Return [x, y] of the center of cell containing provided text 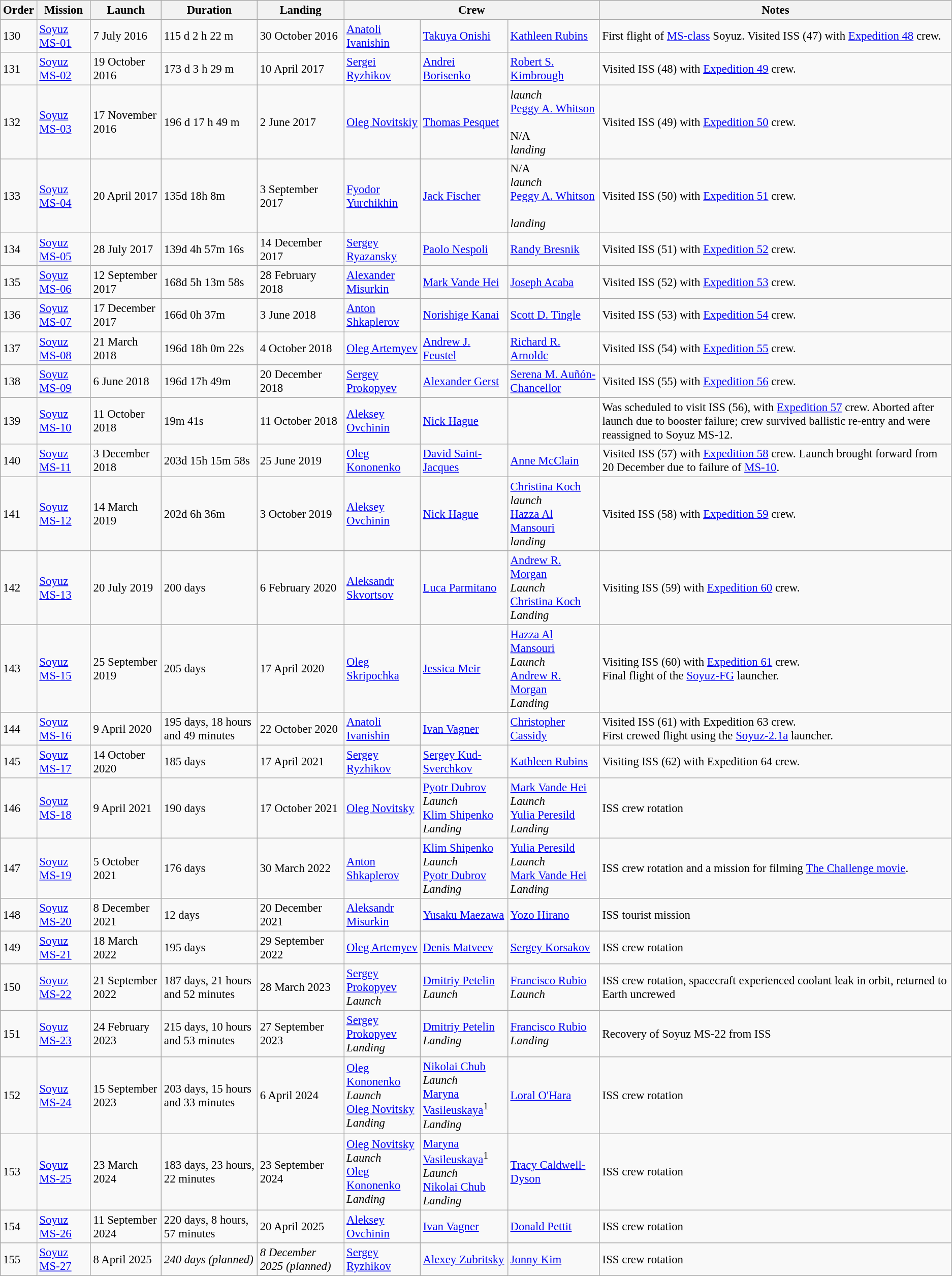
5 October 2021 [126, 869]
Crew [472, 10]
Mission [64, 10]
187 days, 21 hours and 52 minutes [209, 987]
Oleg Kononenko [382, 460]
143 [18, 669]
17 October 2021 [300, 808]
176 days [209, 869]
Soyuz MS-20 [64, 915]
Visited ISS (50) with Expedition 51 crew. [775, 196]
Recovery of Soyuz MS-22 from ISS [775, 1034]
Soyuz MS-08 [64, 349]
6 February 2020 [300, 588]
196d 17h 49m [209, 381]
Denis Matveev [464, 948]
Jessica Meir [464, 669]
Alexander Gerst [464, 381]
154 [18, 1227]
8 December 2021 [126, 915]
Soyuz MS-23 [64, 1034]
Scott D. Tingle [554, 315]
ISS crew rotation and a mission for filming The Challenge movie. [775, 869]
130 [18, 37]
9 April 2020 [126, 729]
Donald Pettit [554, 1227]
7 July 2016 [126, 37]
Luca Parmitano [464, 588]
Soyuz MS-17 [64, 761]
Anne McClain [554, 460]
Order [18, 10]
240 days (planned) [209, 1259]
9 April 2021 [126, 808]
153 [18, 1172]
14 December 2017 [300, 250]
Joseph Acaba [554, 283]
139 [18, 421]
131 [18, 69]
ISS crew rotation, spacecraft experienced coolant leak in orbit, returned to Earth uncrewed [775, 987]
8 April 2025 [126, 1259]
N/AlaunchPeggy A. Whitsonlanding [554, 196]
17 December 2017 [126, 315]
ISS tourist mission [775, 915]
185 days [209, 761]
Alexander Misurkin [382, 283]
Soyuz MS-12 [64, 514]
12 September 2017 [126, 283]
Soyuz MS-06 [64, 283]
10 April 2017 [300, 69]
23 September 2024 [300, 1172]
195 days, 18 hours and 49 minutes [209, 729]
203 days, 15 hours and 33 minutes [209, 1096]
17 November 2016 [126, 122]
6 June 2018 [126, 381]
Visited ISS (51) with Expedition 52 crew. [775, 250]
3 October 2019 [300, 514]
Soyuz MS-03 [64, 122]
Soyuz MS-07 [64, 315]
Soyuz MS-22 [64, 987]
Oleg Novitskiy [382, 122]
Francisco Rubio Launch [554, 987]
Visiting ISS (59) with Expedition 60 crew. [775, 588]
200 days [209, 588]
Christina Koch launch Hazza Al Mansouri landing [554, 514]
Oleg Kononenko Launch Oleg Novitsky Landing [382, 1096]
Soyuz MS-21 [64, 948]
150 [18, 987]
Loral O'Hara [554, 1096]
196 d 17 h 49 m [209, 122]
Yozo Hirano [554, 915]
Visiting ISS (60) with Expedition 61 crew.Final flight of the Soyuz-FG launcher. [775, 669]
Takuya Onishi [464, 37]
139d 4h 57m 16s [209, 250]
Visited ISS (53) with Expedition 54 crew. [775, 315]
183 days, 23 hours, 22 minutes [209, 1172]
Mark Vande Hei Launch Yulia Peresild Landing [554, 808]
Andrew J. Feustel [464, 349]
Sergey Korsakov [554, 948]
Soyuz MS-13 [64, 588]
Yulia Peresild Launch Mark Vande Hei Landing [554, 869]
Serena M. Auñón-Chancellor [554, 381]
2 June 2017 [300, 122]
Hazza Al Mansouri Launch Andrew R. Morgan Landing [554, 669]
11 September 2024 [126, 1227]
Dmitriy Petelin Launch [464, 987]
Soyuz MS-16 [64, 729]
Jack Fischer [464, 196]
203d 15h 15m 58s [209, 460]
29 September 2022 [300, 948]
Oleg Novitsky [382, 808]
Thomas Pesquet [464, 122]
Visiting ISS (62) with Expedition 64 crew. [775, 761]
Notes [775, 10]
195 days [209, 948]
23 March 2024 [126, 1172]
Soyuz MS-18 [64, 808]
220 days, 8 hours, 57 minutes [209, 1227]
19m 41s [209, 421]
205 days [209, 669]
21 March 2018 [126, 349]
149 [18, 948]
202d 6h 36m [209, 514]
142 [18, 588]
144 [18, 729]
134 [18, 250]
Robert S. Kimbrough [554, 69]
24 February 2023 [126, 1034]
Visited ISS (57) with Expedition 58 crew. Launch brought forward from 20 December due to failure of MS-10. [775, 460]
Aleksandr Skvortsov [382, 588]
28 March 2023 [300, 987]
14 October 2020 [126, 761]
25 June 2019 [300, 460]
8 December 2025 (planned) [300, 1259]
Visited ISS (58) with Expedition 59 crew. [775, 514]
Visited ISS (61) with Expedition 63 crew.First crewed flight using the Soyuz-2.1a launcher. [775, 729]
Sergey Prokopyev Launch [382, 987]
20 December 2021 [300, 915]
17 April 2021 [300, 761]
22 October 2020 [300, 729]
launchPeggy A. WhitsonN/Alanding [554, 122]
Soyuz MS-01 [64, 37]
6 April 2024 [300, 1096]
Duration [209, 10]
Visited ISS (49) with Expedition 50 crew. [775, 122]
Sergey Ryazansky [382, 250]
Maryna Vasileuskaya1 Launch Nikolai Chub Landing [464, 1172]
Soyuz MS-19 [64, 869]
18 March 2022 [126, 948]
Dmitriy Petelin Landing [464, 1034]
20 July 2019 [126, 588]
Soyuz MS-11 [64, 460]
Soyuz MS-27 [64, 1259]
146 [18, 808]
138 [18, 381]
196d 18h 0m 22s [209, 349]
Oleg Novitsky LaunchOleg Kononenko Landing [382, 1172]
155 [18, 1259]
Christopher Cassidy [554, 729]
Soyuz MS-24 [64, 1096]
173 d 3 h 29 m [209, 69]
Soyuz MS-26 [64, 1227]
Randy Bresnik [554, 250]
Launch [126, 10]
Sergey Prokopyev [382, 381]
Visited ISS (48) with Expedition 49 crew. [775, 69]
Soyuz MS-25 [64, 1172]
Mark Vande Hei [464, 283]
132 [18, 122]
14 March 2019 [126, 514]
141 [18, 514]
137 [18, 349]
Klim Shipenko Launch Pyotr Dubrov Landing [464, 869]
166d 0h 37m [209, 315]
Visited ISS (52) with Expedition 53 crew. [775, 283]
12 days [209, 915]
25 September 2019 [126, 669]
Soyuz MS-10 [64, 421]
145 [18, 761]
Sergey Prokopyev Landing [382, 1034]
148 [18, 915]
215 days, 10 hours and 53 minutes [209, 1034]
140 [18, 460]
20 April 2025 [300, 1227]
3 December 2018 [126, 460]
Andrei Borisenko [464, 69]
Sergei Ryzhikov [382, 69]
28 July 2017 [126, 250]
133 [18, 196]
Francisco Rubio Landing [554, 1034]
Yusaku Maezawa [464, 915]
21 September 2022 [126, 987]
Soyuz MS-02 [64, 69]
19 October 2016 [126, 69]
Sergey Kud-Sverchkov [464, 761]
168d 5h 13m 58s [209, 283]
152 [18, 1096]
27 September 2023 [300, 1034]
Landing [300, 10]
Tracy Caldwell-Dyson [554, 1172]
20 December 2018 [300, 381]
Richard R. Arnoldc [554, 349]
Visited ISS (55) with Expedition 56 crew. [775, 381]
135d 18h 8m [209, 196]
136 [18, 315]
3 September 2017 [300, 196]
115 d 2 h 22 m [209, 37]
190 days [209, 808]
3 June 2018 [300, 315]
Soyuz MS-09 [64, 381]
15 September 2023 [126, 1096]
Alexey Zubritsky [464, 1259]
30 March 2022 [300, 869]
Soyuz MS-15 [64, 669]
28 February 2018 [300, 283]
4 October 2018 [300, 349]
147 [18, 869]
Visited ISS (54) with Expedition 55 crew. [775, 349]
Nikolai Chub Launch Maryna Vasileuskaya1 Landing [464, 1096]
30 October 2016 [300, 37]
Norishige Kanai [464, 315]
Jonny Kim [554, 1259]
Fyodor Yurchikhin [382, 196]
Oleg Skripochka [382, 669]
Pyotr Dubrov Launch Klim Shipenko Landing [464, 808]
Andrew R. Morgan Launch Christina Koch Landing [554, 588]
151 [18, 1034]
20 April 2017 [126, 196]
David Saint-Jacques [464, 460]
Aleksandr Misurkin [382, 915]
Soyuz MS-04 [64, 196]
Soyuz MS-05 [64, 250]
17 April 2020 [300, 669]
135 [18, 283]
Paolo Nespoli [464, 250]
First flight of MS-class Soyuz. Visited ISS (47) with Expedition 48 crew. [775, 37]
